Pinpoint the cell where the given text exists, returning its (X, Y) midpoint coordinate. 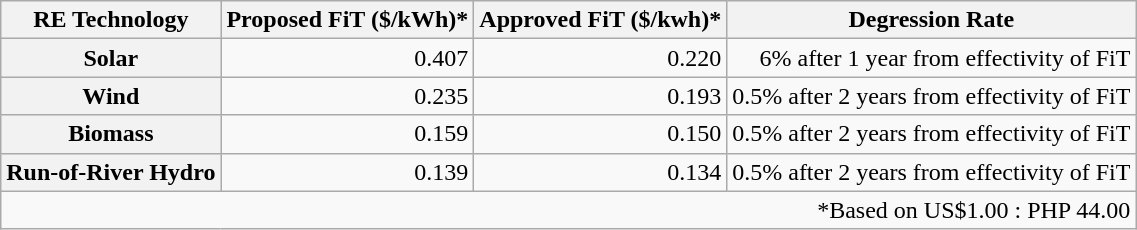
RE Technology (111, 20)
Proposed FiT ($/kWh)* (348, 20)
0.193 (600, 96)
Biomass (111, 134)
Run-of-River Hydro (111, 172)
6% after 1 year from effectivity of FiT (932, 58)
0.139 (348, 172)
0.220 (600, 58)
0.235 (348, 96)
0.407 (348, 58)
Approved FiT ($/kwh)* (600, 20)
0.150 (600, 134)
0.134 (600, 172)
Solar (111, 58)
0.159 (348, 134)
Degression Rate (932, 20)
Wind (111, 96)
*Based on US$1.00 : PHP 44.00 (568, 210)
